Scan for the cell matching the given text and deliver its (X, Y) coordinate at center. 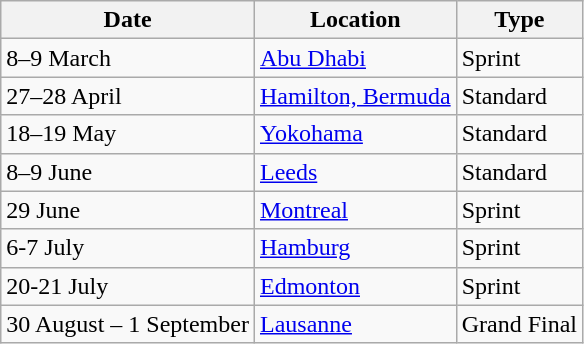
Edmonton (355, 286)
Date (128, 20)
Montreal (355, 210)
Grand Final (519, 324)
6-7 July (128, 248)
Hamilton, Bermuda (355, 96)
Hamburg (355, 248)
20-21 July (128, 286)
18–19 May (128, 134)
Location (355, 20)
8–9 March (128, 58)
Lausanne (355, 324)
Type (519, 20)
Abu Dhabi (355, 58)
29 June (128, 210)
8–9 June (128, 172)
Yokohama (355, 134)
Leeds (355, 172)
27–28 April (128, 96)
30 August – 1 September (128, 324)
